Return the (X, Y) coordinate for the center point of the cell that contains the specified text.  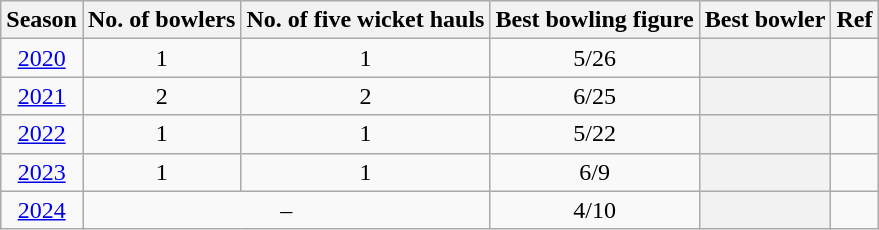
2020 (42, 58)
5/26 (594, 58)
No. of bowlers (161, 20)
5/22 (594, 134)
Best bowler (765, 20)
2022 (42, 134)
Best bowling figure (594, 20)
Season (42, 20)
– (286, 210)
6/25 (594, 96)
2021 (42, 96)
4/10 (594, 210)
6/9 (594, 172)
2023 (42, 172)
Ref (854, 20)
2024 (42, 210)
No. of five wicket hauls (366, 20)
